For the text-containing cell, return its midpoint in [X, Y] coordinate format. 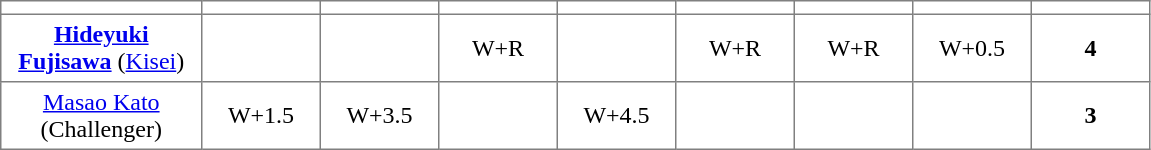
Masao Kato (Challenger) [102, 116]
W+0.5 [972, 48]
3 [1090, 116]
4 [1090, 48]
W+4.5 [616, 116]
W+3.5 [379, 116]
Hideyuki Fujisawa (Kisei) [102, 48]
W+1.5 [261, 116]
